Locate the cell with the specified text and output its [x, y] center coordinate. 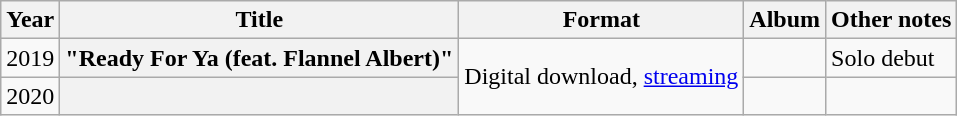
2019 [30, 58]
Title [260, 20]
Year [30, 20]
Solo debut [892, 58]
Other notes [892, 20]
"Ready For Ya (feat. Flannel Albert)" [260, 58]
2020 [30, 96]
Album [785, 20]
Format [602, 20]
Digital download, streaming [602, 77]
